Search for the cell housing the specified text and yield its [X, Y] center coordinate. 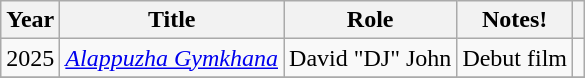
Notes! [515, 20]
Year [30, 20]
Title [172, 20]
Debut film [515, 58]
David "DJ" John [370, 58]
Alappuzha Gymkhana [172, 58]
2025 [30, 58]
Role [370, 20]
